Return [x, y] of the center of cell containing provided text 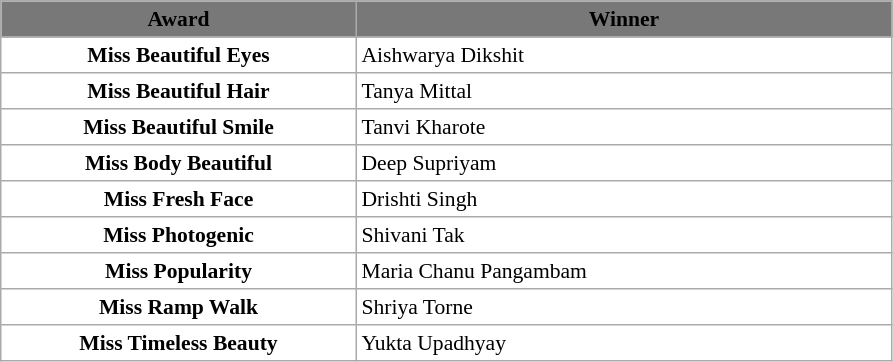
Drishti Singh [624, 199]
Deep Supriyam [624, 163]
Miss Fresh Face [179, 199]
Shriya Torne [624, 307]
Tanvi Kharote [624, 127]
Aishwarya Dikshit [624, 55]
Miss Beautiful Hair [179, 91]
Miss Body Beautiful [179, 163]
Shivani Tak [624, 235]
Yukta Upadhyay [624, 343]
Winner [624, 19]
Award [179, 19]
Maria Chanu Pangambam [624, 271]
Miss Beautiful Eyes [179, 55]
Miss Beautiful Smile [179, 127]
Miss Timeless Beauty [179, 343]
Miss Popularity [179, 271]
Tanya Mittal [624, 91]
Miss Ramp Walk [179, 307]
Miss Photogenic [179, 235]
